Return the (x, y) coordinate for the center point of the cell that contains the specified text.  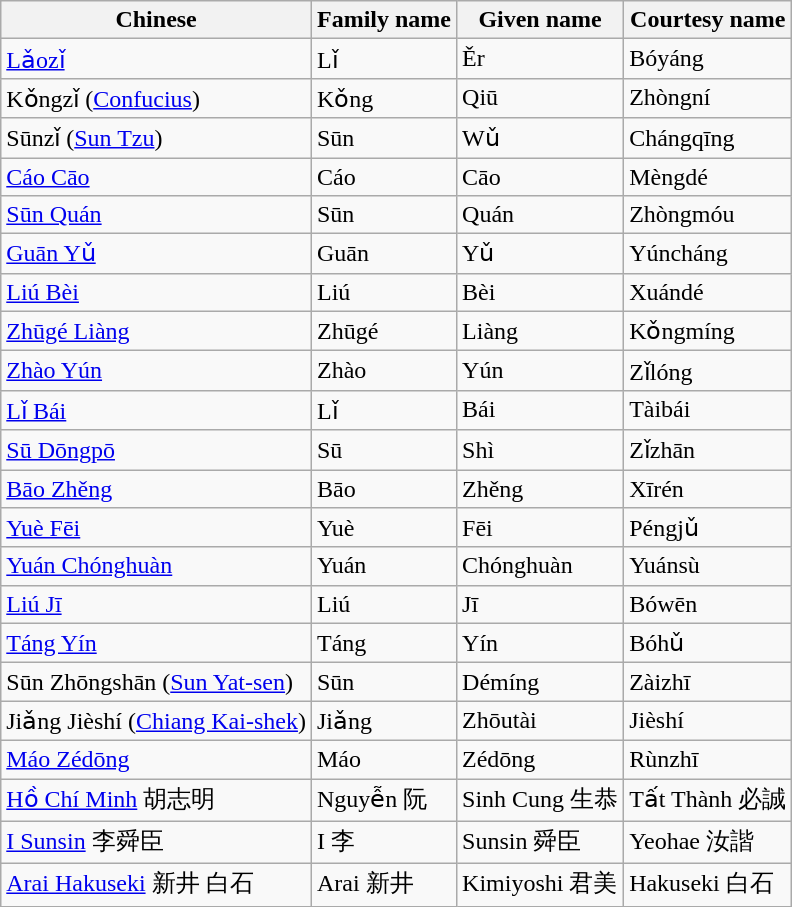
Liú Bèi (156, 292)
Chángqīng (708, 138)
Sunsin 舜臣 (540, 842)
Yǔ (540, 254)
Zǐzhān (708, 450)
Sū Dōngpō (156, 450)
Zhào Yún (156, 371)
Bèi (540, 292)
Zhào (384, 371)
Family name (384, 20)
Yuè (384, 528)
I 李 (384, 842)
Cáo (384, 177)
Táng (384, 643)
Cáo Cāo (156, 177)
Lǐ Bái (156, 410)
Yeohae 汝諧 (708, 842)
Guān Yǔ (156, 254)
Bóyáng (708, 59)
Zhūgé Liàng (156, 331)
Rùnzhī (708, 759)
Quán (540, 215)
Jiǎng (384, 721)
Zhòngmóu (708, 215)
Sinh Cung 生恭 (540, 800)
Tất Thành 必誠 (708, 800)
Yuè Fēi (156, 528)
Ěr (540, 59)
Bāo Zhěng (156, 489)
Kǒngzǐ (Confucius) (156, 98)
Kimiyoshi 君美 (540, 886)
Yín (540, 643)
Kǒngmíng (708, 331)
Péngjǔ (708, 528)
Hakuseki 白石 (708, 886)
Shì (540, 450)
Cāo (540, 177)
Bái (540, 410)
Sū (384, 450)
Guān (384, 254)
Jiǎng Jièshí (Chiang Kai-shek) (156, 721)
Chónghuàn (540, 566)
Fēi (540, 528)
Sūnzǐ (Sun Tzu) (156, 138)
Liàng (540, 331)
Zàizhī (708, 682)
Lǎozǐ (156, 59)
Zhòngní (708, 98)
Liú Jī (156, 604)
Zédōng (540, 759)
Bāo (384, 489)
Kǒng (384, 98)
Zhūgé (384, 331)
Given name (540, 20)
Démíng (540, 682)
Zhěng (540, 489)
Sūn Zhōngshān (Sun Yat-sen) (156, 682)
Wǔ (540, 138)
Jièshí (708, 721)
Sūn Quán (156, 215)
Bówēn (708, 604)
Máo (384, 759)
Courtesy name (708, 20)
Táng Yín (156, 643)
Chinese (156, 20)
I Sunsin 李舜臣 (156, 842)
Nguyễn 阮 (384, 800)
Yún (540, 371)
Yuánsù (708, 566)
Arai Hakuseki 新井 白石 (156, 886)
Xuándé (708, 292)
Bóhǔ (708, 643)
Zhōutài (540, 721)
Mèngdé (708, 177)
Yúncháng (708, 254)
Arai 新井 (384, 886)
Zǐlóng (708, 371)
Yuán (384, 566)
Qiū (540, 98)
Jī (540, 604)
Tàibái (708, 410)
Yuán Chónghuàn (156, 566)
Hồ Chí Minh 胡志明 (156, 800)
Máo Zédōng (156, 759)
Xīrén (708, 489)
